Output the (X, Y) coordinate of the center of the cell containing the given text.  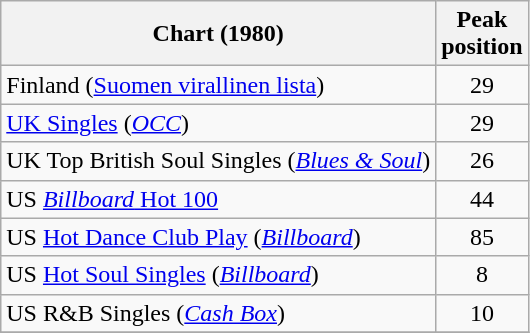
US Hot Dance Club Play (Billboard) (218, 237)
Finland (Suomen virallinen lista) (218, 85)
US Billboard Hot 100 (218, 199)
10 (482, 313)
UK Top British Soul Singles (Blues & Soul) (218, 161)
85 (482, 237)
Peakposition (482, 34)
US R&B Singles (Cash Box) (218, 313)
8 (482, 275)
26 (482, 161)
US Hot Soul Singles (Billboard) (218, 275)
UK Singles (OCC) (218, 123)
44 (482, 199)
Chart (1980) (218, 34)
